Extract the (x, y) coordinate from the center of the cell holding the provided text.  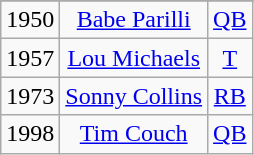
Lou Michaels (134, 58)
T (230, 58)
Babe Parilli (134, 20)
Sonny Collins (134, 96)
Tim Couch (134, 134)
1950 (30, 20)
1998 (30, 134)
RB (230, 96)
1973 (30, 96)
1957 (30, 58)
